Return the [x, y] coordinate for the center point of the cell that contains the specified text.  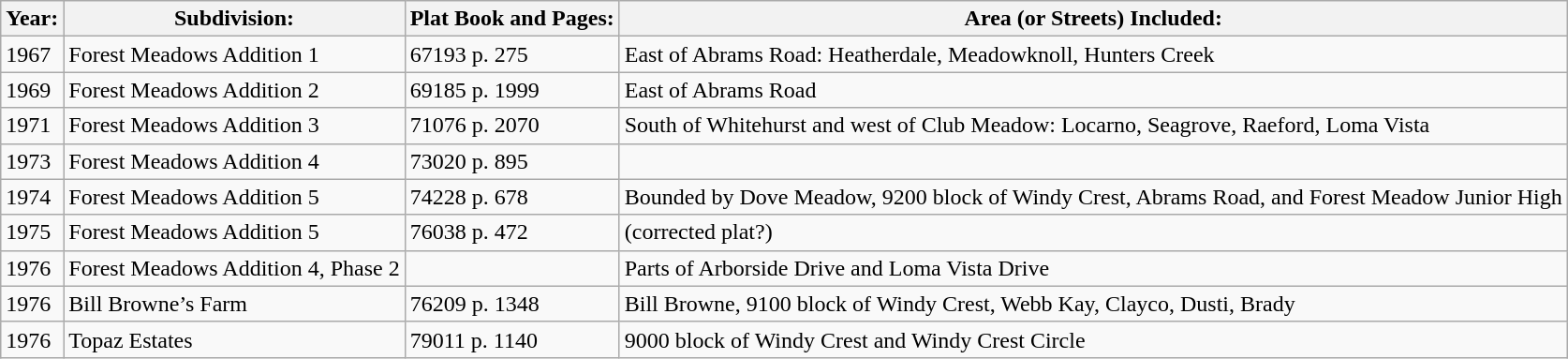
9000 block of Windy Crest and Windy Crest Circle [1093, 339]
73020 p. 895 [511, 161]
71076 p. 2070 [511, 126]
69185 p. 1999 [511, 90]
1975 [32, 232]
1967 [32, 54]
67193 p. 275 [511, 54]
Subdivision: [234, 19]
1973 [32, 161]
79011 p. 1140 [511, 339]
(corrected plat?) [1093, 232]
Bounded by Dove Meadow, 9200 block of Windy Crest, Abrams Road, and Forest Meadow Junior High [1093, 197]
Forest Meadows Addition 3 [234, 126]
Bill Browne, 9100 block of Windy Crest, Webb Kay, Clayco, Dusti, Brady [1093, 304]
Area (or Streets) Included: [1093, 19]
Plat Book and Pages: [511, 19]
1974 [32, 197]
East of Abrams Road: Heatherdale, Meadowknoll, Hunters Creek [1093, 54]
East of Abrams Road [1093, 90]
Parts of Arborside Drive and Loma Vista Drive [1093, 268]
Forest Meadows Addition 4 [234, 161]
Forest Meadows Addition 4, Phase 2 [234, 268]
Topaz Estates [234, 339]
1969 [32, 90]
76038 p. 472 [511, 232]
Year: [32, 19]
74228 p. 678 [511, 197]
Forest Meadows Addition 1 [234, 54]
76209 p. 1348 [511, 304]
Bill Browne’s Farm [234, 304]
1971 [32, 126]
Forest Meadows Addition 2 [234, 90]
South of Whitehurst and west of Club Meadow: Locarno, Seagrove, Raeford, Loma Vista [1093, 126]
